Determine the [X, Y] coordinate at the center of the cell enclosing the given text.  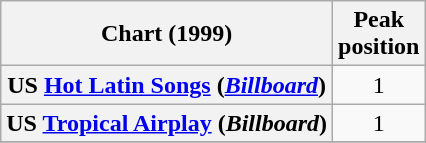
US Hot Latin Songs (Billboard) [167, 85]
Chart (1999) [167, 34]
Peakposition [379, 34]
US Tropical Airplay (Billboard) [167, 123]
